Detect which cell encompasses the target text, then output its [x, y] center coordinate. 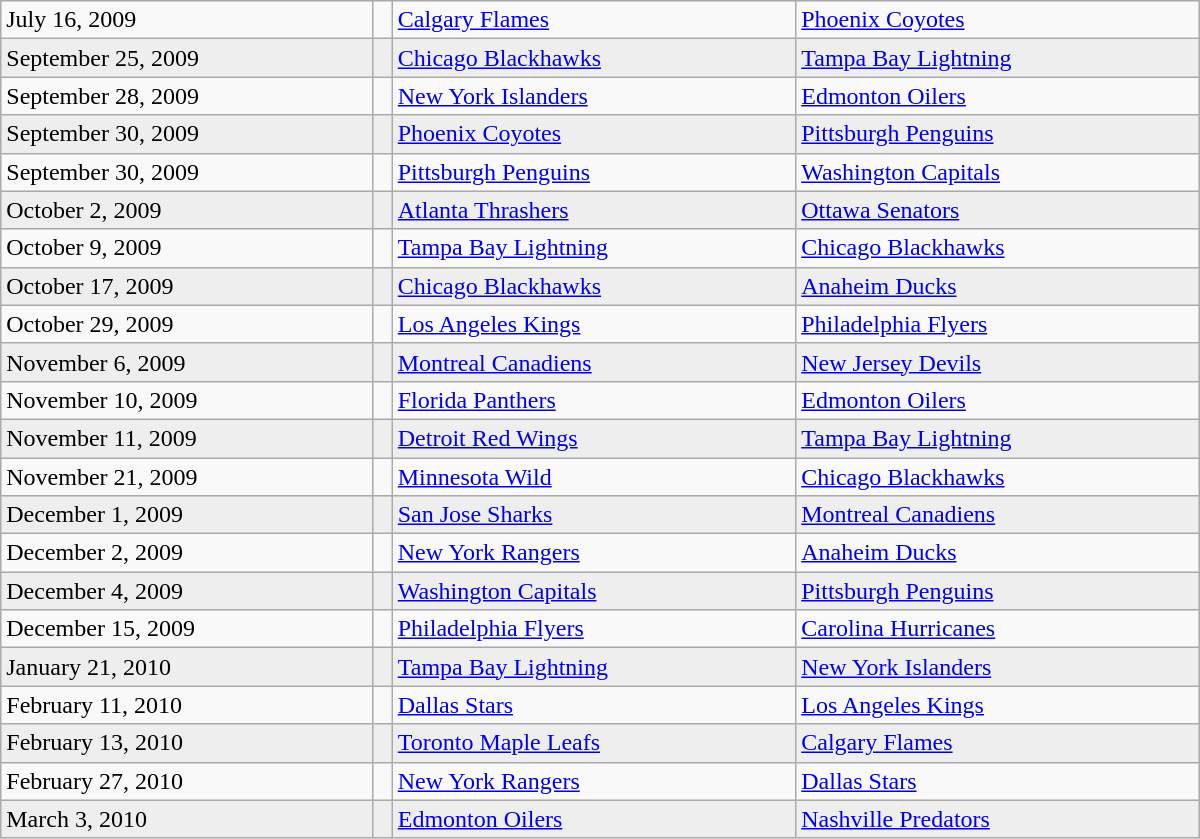
Nashville Predators [998, 819]
Ottawa Senators [998, 210]
February 11, 2010 [186, 705]
November 11, 2009 [186, 438]
September 28, 2009 [186, 96]
December 4, 2009 [186, 591]
December 1, 2009 [186, 515]
Detroit Red Wings [594, 438]
February 13, 2010 [186, 743]
Carolina Hurricanes [998, 629]
Toronto Maple Leafs [594, 743]
January 21, 2010 [186, 667]
New Jersey Devils [998, 362]
November 10, 2009 [186, 400]
October 9, 2009 [186, 248]
Florida Panthers [594, 400]
November 6, 2009 [186, 362]
February 27, 2010 [186, 781]
July 16, 2009 [186, 20]
Atlanta Thrashers [594, 210]
December 15, 2009 [186, 629]
October 29, 2009 [186, 324]
October 17, 2009 [186, 286]
September 25, 2009 [186, 58]
Minnesota Wild [594, 477]
November 21, 2009 [186, 477]
March 3, 2010 [186, 819]
October 2, 2009 [186, 210]
San Jose Sharks [594, 515]
December 2, 2009 [186, 553]
